Return [X, Y] of the center of cell containing provided text 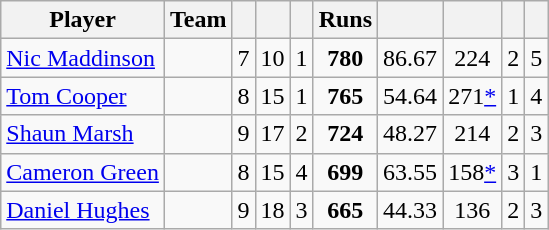
Runs [345, 20]
214 [472, 134]
48.27 [410, 134]
158* [472, 172]
Tom Cooper [83, 96]
665 [345, 210]
17 [272, 134]
44.33 [410, 210]
271* [472, 96]
699 [345, 172]
18 [272, 210]
Team [198, 20]
Nic Maddinson [83, 58]
7 [244, 58]
780 [345, 58]
Cameron Green [83, 172]
Player [83, 20]
63.55 [410, 172]
10 [272, 58]
224 [472, 58]
765 [345, 96]
724 [345, 134]
54.64 [410, 96]
136 [472, 210]
Shaun Marsh [83, 134]
Daniel Hughes [83, 210]
5 [536, 58]
86.67 [410, 58]
